Extract the [X, Y] coordinate from the center of the cell holding the provided text.  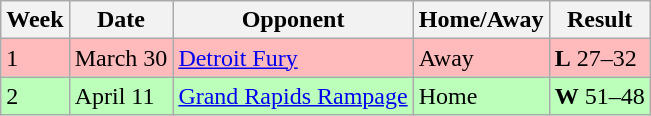
L 27–32 [600, 58]
Result [600, 20]
Opponent [293, 20]
W 51–48 [600, 96]
Away [481, 58]
Home [481, 96]
Grand Rapids Rampage [293, 96]
Date [121, 20]
March 30 [121, 58]
Week [35, 20]
Home/Away [481, 20]
April 11 [121, 96]
Detroit Fury [293, 58]
1 [35, 58]
2 [35, 96]
